For the text-containing cell, return its midpoint in (x, y) coordinate format. 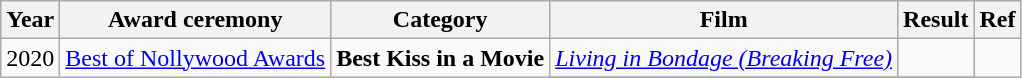
Ref (998, 20)
Living in Bondage (Breaking Free) (724, 58)
Film (724, 20)
Result (936, 20)
2020 (30, 58)
Best of Nollywood Awards (196, 58)
Best Kiss in a Movie (440, 58)
Award ceremony (196, 20)
Year (30, 20)
Category (440, 20)
